Provide the (X, Y) coordinate of the cell's center where the given text is located.  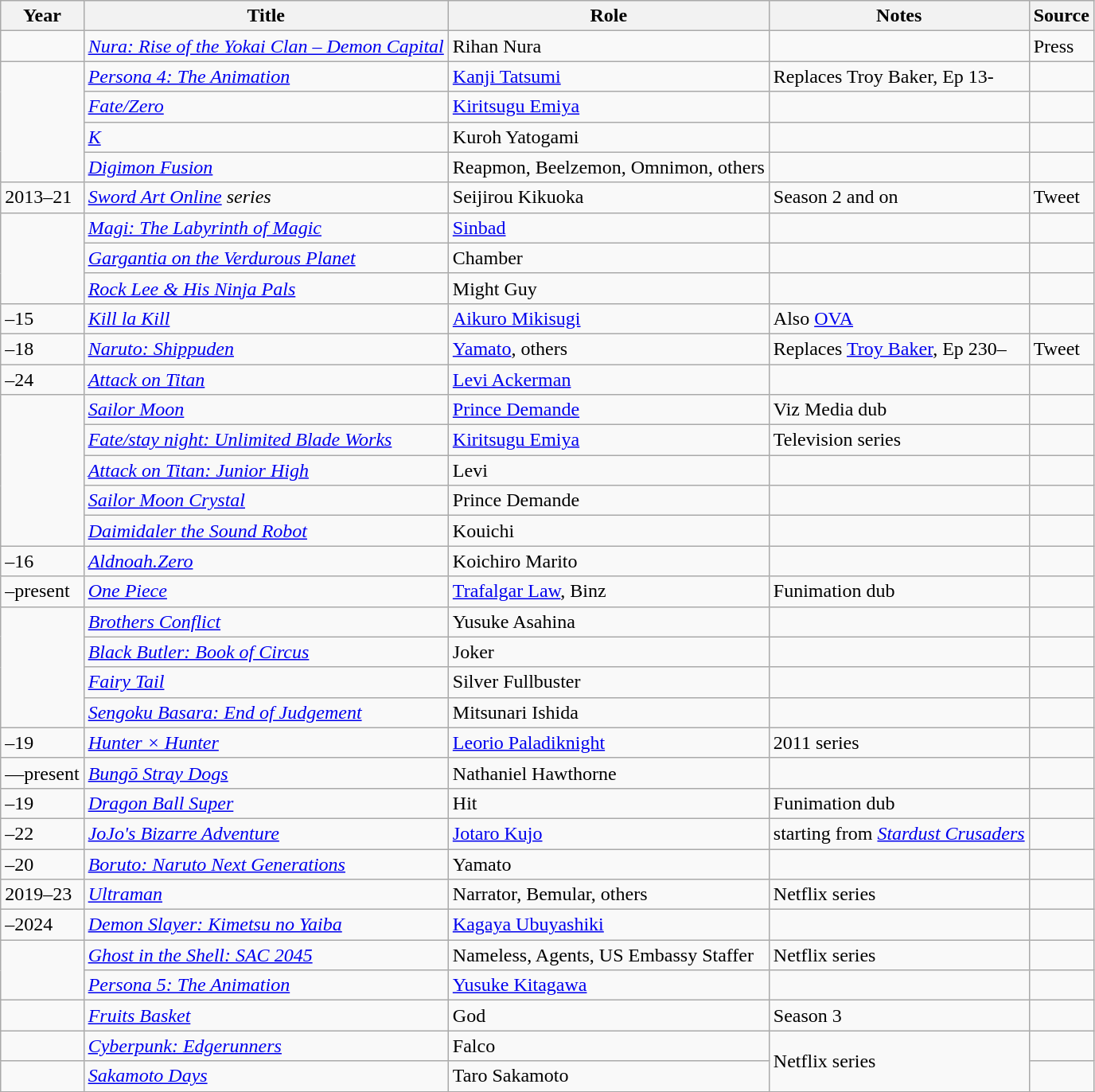
Kouichi (608, 531)
Falco (608, 1046)
Chamber (608, 258)
Rock Lee & His Ninja Pals (266, 288)
starting from Stardust Crusaders (899, 833)
Sailor Moon (266, 410)
2011 series (899, 743)
Kuroh Yatogami (608, 137)
Replaces Troy Baker, Ep 230– (899, 349)
Ultraman (266, 895)
Dragon Ball Super (266, 803)
Black Butler: Book of Circus (266, 652)
–15 (42, 318)
–2024 (42, 925)
Brothers Conflict (266, 622)
Year (42, 16)
Hit (608, 803)
Nameless, Agents, US Embassy Staffer (608, 955)
K (266, 137)
–16 (42, 561)
Kill la Kill (266, 318)
Kanji Tatsumi (608, 76)
Levi Ackerman (608, 380)
Joker (608, 652)
One Piece (266, 591)
2019–23 (42, 895)
Role (608, 16)
Also OVA (899, 318)
Press (1062, 46)
Mitsunari Ishida (608, 712)
Rihan Nura (608, 46)
Yamato, others (608, 349)
–22 (42, 833)
–20 (42, 864)
Hunter × Hunter (266, 743)
Nathaniel Hawthorne (608, 773)
Narrator, Bemular, others (608, 895)
Naruto: Shippuden (266, 349)
Ghost in the Shell: SAC 2045 (266, 955)
Replaces Troy Baker, Ep 13- (899, 76)
Boruto: Naruto Next Generations (266, 864)
Cyberpunk: Edgerunners (266, 1046)
Television series (899, 440)
Persona 4: The Animation (266, 76)
Attack on Titan (266, 380)
Fairy Tail (266, 682)
JoJo's Bizarre Adventure (266, 833)
Aikuro Mikisugi (608, 318)
Source (1062, 16)
Seijirou Kikuoka (608, 197)
Gargantia on the Verdurous Planet (266, 258)
Sailor Moon Crystal (266, 501)
Notes (899, 16)
Kagaya Ubuyashiki (608, 925)
Sinbad (608, 228)
Fate/Zero (266, 107)
Yamato (608, 864)
Reapmon, Beelzemon, Omnimon, others (608, 167)
Koichiro Marito (608, 561)
–present (42, 591)
–24 (42, 380)
Might Guy (608, 288)
Attack on Titan: Junior High (266, 470)
Nura: Rise of the Yokai Clan – Demon Capital (266, 46)
Sengoku Basara: End of Judgement (266, 712)
Sakamoto Days (266, 1076)
Taro Sakamoto (608, 1076)
Levi (608, 470)
2013–21 (42, 197)
Bungō Stray Dogs (266, 773)
Aldnoah.Zero (266, 561)
Sword Art Online series (266, 197)
Title (266, 16)
—present (42, 773)
Yusuke Asahina (608, 622)
Magi: The Labyrinth of Magic (266, 228)
Yusuke Kitagawa (608, 985)
Persona 5: The Animation (266, 985)
Daimidaler the Sound Robot (266, 531)
Season 3 (899, 1016)
Fruits Basket (266, 1016)
Season 2 and on (899, 197)
Jotaro Kujo (608, 833)
–18 (42, 349)
Viz Media dub (899, 410)
Demon Slayer: Kimetsu no Yaiba (266, 925)
God (608, 1016)
Leorio Paladiknight (608, 743)
Digimon Fusion (266, 167)
Silver Fullbuster (608, 682)
Trafalgar Law, Binz (608, 591)
Fate/stay night: Unlimited Blade Works (266, 440)
